Pinpoint the cell where the given text exists, returning its [x, y] midpoint coordinate. 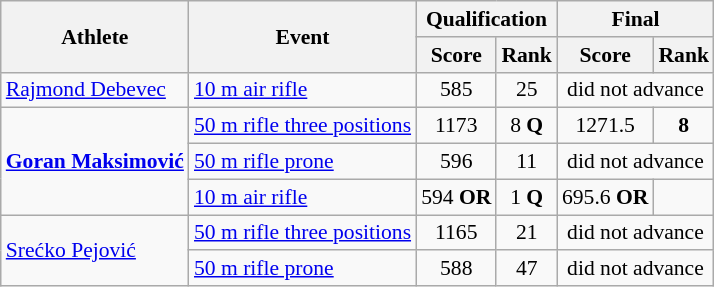
Athlete [95, 36]
Goran Maksimović [95, 162]
Event [302, 36]
Rajmond Debevec [95, 90]
594 OR [456, 197]
8 [684, 126]
1173 [456, 126]
47 [526, 269]
588 [456, 269]
8 Q [526, 126]
25 [526, 90]
1165 [456, 233]
1271.5 [605, 126]
585 [456, 90]
11 [526, 162]
21 [526, 233]
Srećko Pejović [95, 250]
695.6 OR [605, 197]
1 Q [526, 197]
596 [456, 162]
Final [636, 19]
Qualification [486, 19]
